For the text-containing cell, return its midpoint in [X, Y] coordinate format. 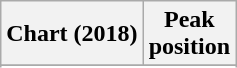
Peak position [189, 34]
Chart (2018) [72, 34]
